Detect which cell encompasses the target text, then output its (X, Y) center coordinate. 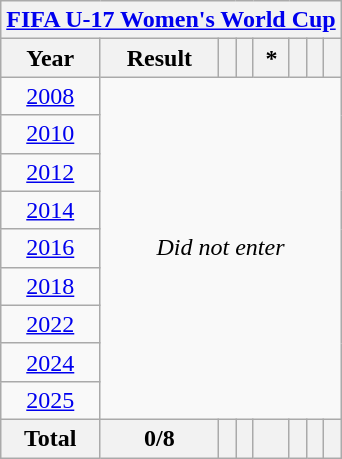
Did not enter (220, 248)
2024 (50, 362)
FIFA U-17 Women's World Cup (171, 20)
2008 (50, 96)
* (271, 58)
2022 (50, 324)
2018 (50, 286)
2014 (50, 210)
2010 (50, 134)
2012 (50, 172)
2016 (50, 248)
Result (160, 58)
Total (50, 438)
0/8 (160, 438)
Year (50, 58)
2025 (50, 400)
